Search for the cell housing the specified text and yield its [X, Y] center coordinate. 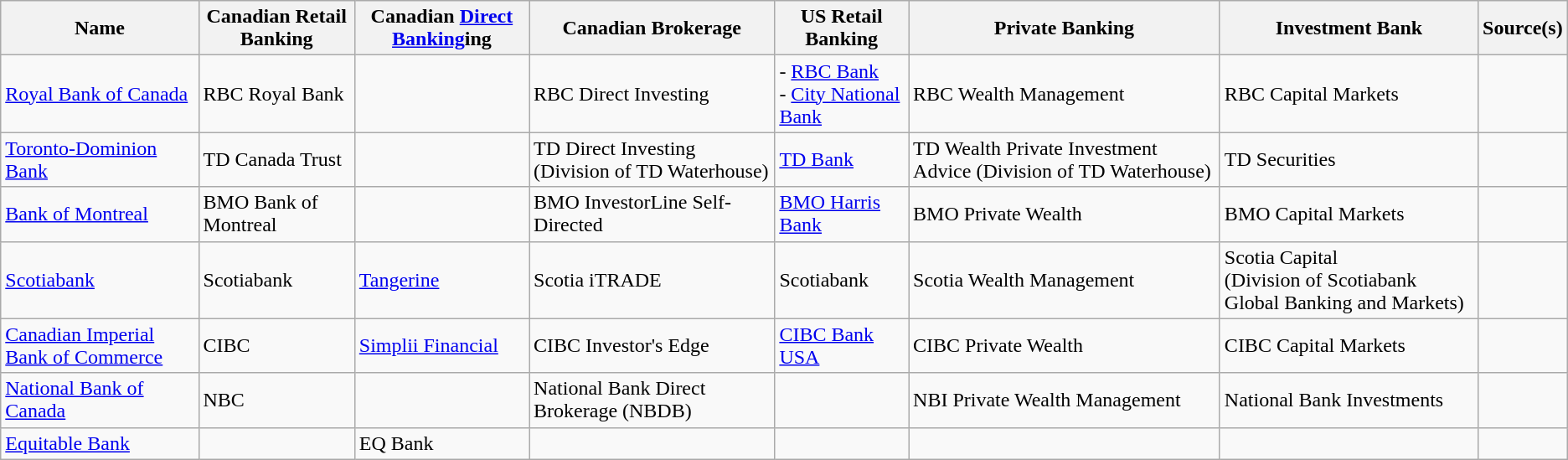
RBC Wealth Management [1065, 94]
BMO InvestorLine Self-Directed [652, 214]
RBC Direct Investing [652, 94]
Scotia Wealth Management [1065, 280]
TD Canada Trust [276, 159]
CIBC Bank USA [842, 345]
Canadian Imperial Bank of Commerce [100, 345]
NBI Private Wealth Management [1065, 401]
US Retail Banking [842, 28]
Canadian Brokerage [652, 28]
Scotia Capital(Division of Scotiabank Global Banking and Markets) [1349, 280]
CIBC [276, 345]
CIBC Investor's Edge [652, 345]
RBC Capital Markets [1349, 94]
TD Securities [1349, 159]
National Bank Investments [1349, 401]
- RBC Bank- City National Bank [842, 94]
CIBC Capital Markets [1349, 345]
Equitable Bank [100, 443]
BMO Private Wealth [1065, 214]
Canadian Direct Bankinging [441, 28]
Royal Bank of Canada [100, 94]
Scotia iTRADE [652, 280]
BMO Capital Markets [1349, 214]
Simplii Financial [441, 345]
NBC [276, 401]
EQ Bank [441, 443]
National Bank of Canada [100, 401]
CIBC Private Wealth [1065, 345]
BMO Bank of Montreal [276, 214]
TD Wealth Private Investment Advice (Division of TD Waterhouse) [1065, 159]
Toronto-Dominion Bank [100, 159]
TD Bank [842, 159]
RBC Royal Bank [276, 94]
Tangerine [441, 280]
Canadian Retail Banking [276, 28]
Name [100, 28]
Source(s) [1523, 28]
Private Banking [1065, 28]
BMO Harris Bank [842, 214]
TD Direct Investing (Division of TD Waterhouse) [652, 159]
Bank of Montreal [100, 214]
National Bank Direct Brokerage (NBDB) [652, 401]
Investment Bank [1349, 28]
